Search for the cell housing the specified text and yield its (X, Y) center coordinate. 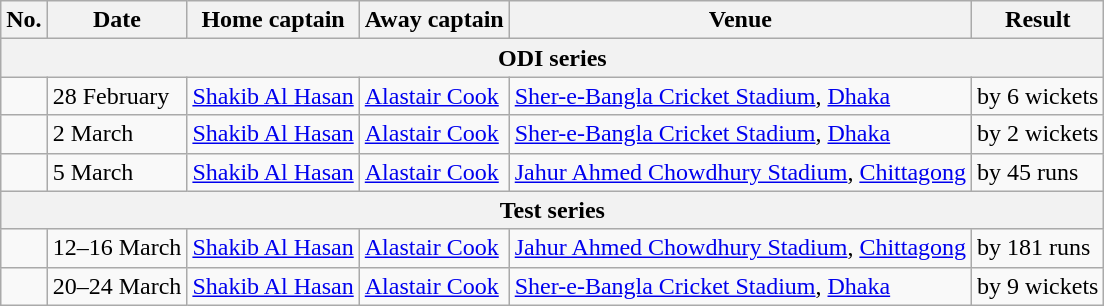
12–16 March (117, 248)
by 181 runs (1038, 248)
Venue (740, 20)
Test series (552, 210)
by 9 wickets (1038, 286)
ODI series (552, 58)
5 March (117, 172)
No. (24, 20)
Date (117, 20)
Result (1038, 20)
20–24 March (117, 286)
2 March (117, 134)
28 February (117, 96)
Away captain (434, 20)
by 2 wickets (1038, 134)
by 6 wickets (1038, 96)
by 45 runs (1038, 172)
Home captain (273, 20)
